Detect which cell encompasses the target text, then output its (x, y) center coordinate. 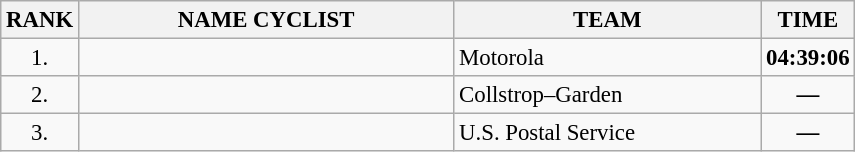
1. (40, 58)
RANK (40, 20)
2. (40, 95)
U.S. Postal Service (608, 133)
TIME (808, 20)
NAME CYCLIST (266, 20)
04:39:06 (808, 58)
Collstrop–Garden (608, 95)
TEAM (608, 20)
3. (40, 133)
Motorola (608, 58)
